Provide the (x, y) coordinate of the cell's center where the given text is located.  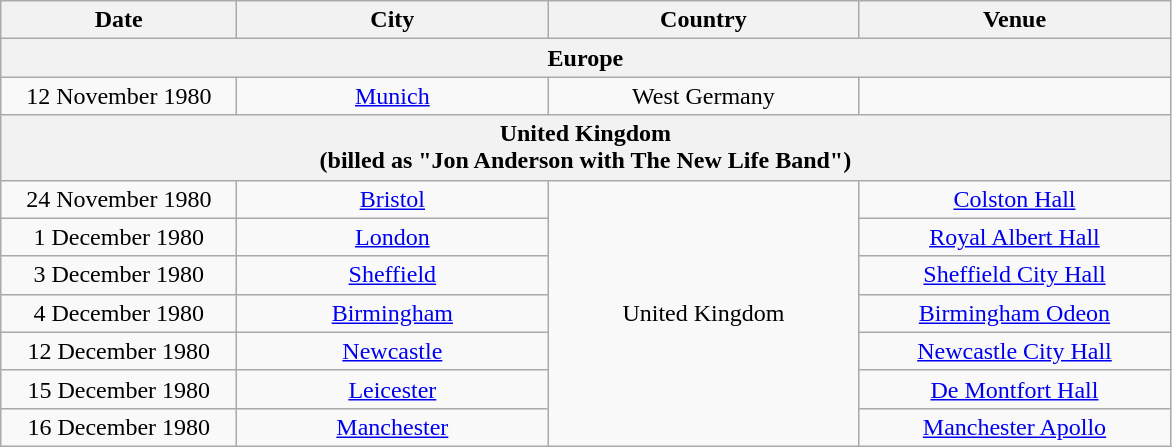
Newcastle (392, 351)
United Kingdom (billed as "Jon Anderson with The New Life Band") (586, 148)
United Kingdom (704, 313)
Munich (392, 96)
Date (119, 20)
Colston Hall (1014, 199)
Europe (586, 58)
Venue (1014, 20)
West Germany (704, 96)
15 December 1980 (119, 389)
Bristol (392, 199)
De Montfort Hall (1014, 389)
London (392, 237)
Country (704, 20)
12 December 1980 (119, 351)
Sheffield City Hall (1014, 275)
3 December 1980 (119, 275)
Birmingham Odeon (1014, 313)
Royal Albert Hall (1014, 237)
Birmingham (392, 313)
Manchester Apollo (1014, 427)
12 November 1980 (119, 96)
Newcastle City Hall (1014, 351)
1 December 1980 (119, 237)
24 November 1980 (119, 199)
City (392, 20)
Manchester (392, 427)
Leicester (392, 389)
4 December 1980 (119, 313)
16 December 1980 (119, 427)
Sheffield (392, 275)
